Search for the cell housing the specified text and yield its [x, y] center coordinate. 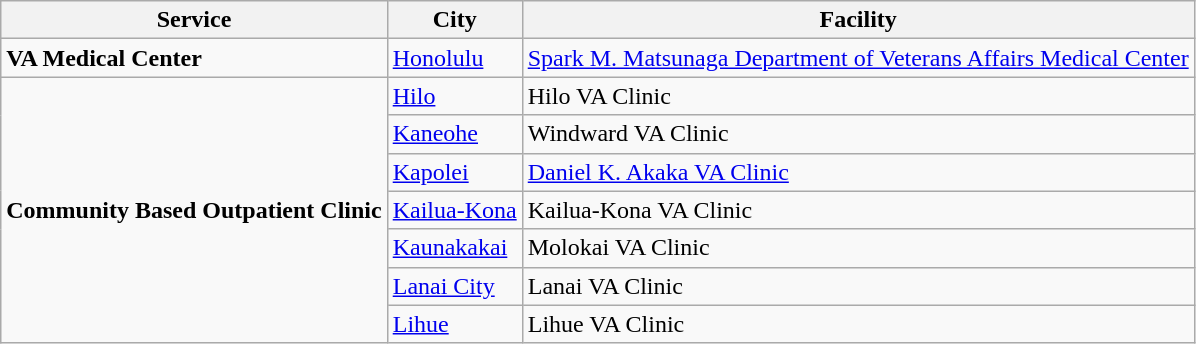
Community Based Outpatient Clinic [194, 210]
Hilo [454, 96]
Honolulu [454, 58]
VA Medical Center [194, 58]
Lanai City [454, 286]
Lanai VA Clinic [858, 286]
Kailua-Kona VA Clinic [858, 210]
Lihue [454, 324]
Molokai VA Clinic [858, 248]
Kailua-Kona [454, 210]
Kaunakakai [454, 248]
City [454, 20]
Kaneohe [454, 134]
Kapolei [454, 172]
Facility [858, 20]
Spark M. Matsunaga Department of Veterans Affairs Medical Center [858, 58]
Daniel K. Akaka VA Clinic [858, 172]
Windward VA Clinic [858, 134]
Service [194, 20]
Lihue VA Clinic [858, 324]
Hilo VA Clinic [858, 96]
